Provide the [X, Y] coordinate of the cell's center where the given text is located.  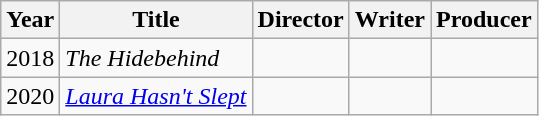
2018 [30, 58]
The Hidebehind [156, 58]
Laura Hasn't Slept [156, 96]
Director [300, 20]
Title [156, 20]
Producer [484, 20]
2020 [30, 96]
Year [30, 20]
Writer [390, 20]
